Return the (X, Y) coordinate for the center point of the cell that contains the specified text.  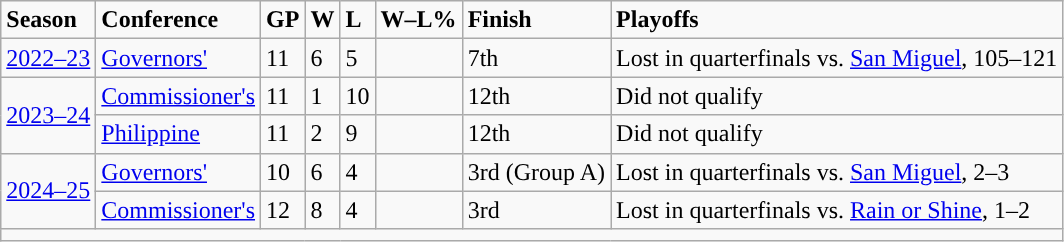
L (358, 20)
2023–24 (48, 115)
1 (322, 96)
2024–25 (48, 191)
2022–23 (48, 58)
Lost in quarterfinals vs. San Miguel, 105–121 (837, 58)
12 (283, 210)
Lost in quarterfinals vs. San Miguel, 2–3 (837, 172)
Conference (178, 20)
Lost in quarterfinals vs. Rain or Shine, 1–2 (837, 210)
3rd (536, 210)
Season (48, 20)
9 (358, 134)
GP (283, 20)
5 (358, 58)
Playoffs (837, 20)
W (322, 20)
3rd (Group A) (536, 172)
2 (322, 134)
8 (322, 210)
Finish (536, 20)
Philippine (178, 134)
W–L% (418, 20)
7th (536, 58)
